Detect which cell encompasses the target text, then output its (x, y) center coordinate. 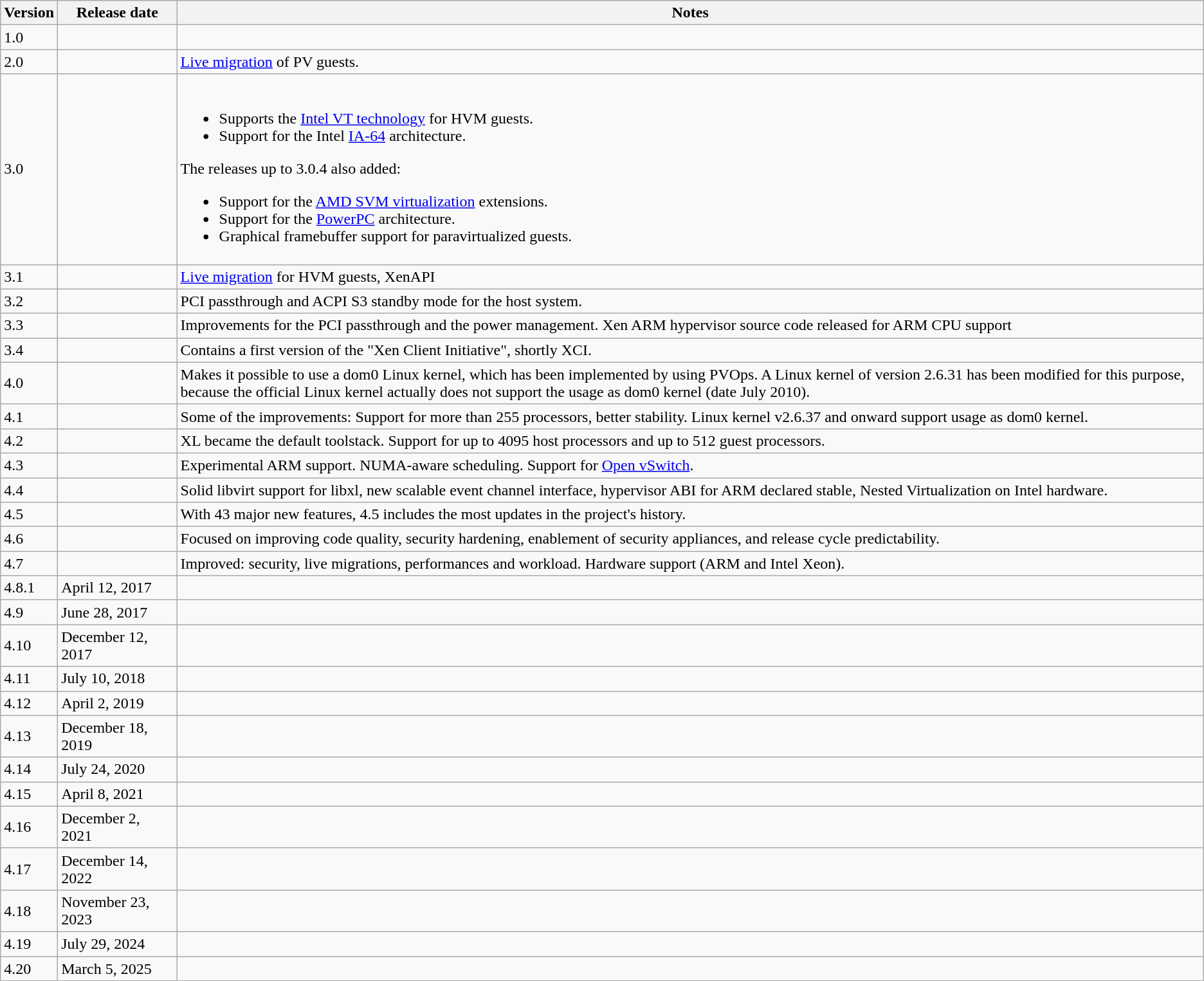
3.3 (30, 325)
4.19 (30, 944)
4.13 (30, 736)
Improved: security, live migrations, performances and workload. Hardware support (ARM and Intel Xeon). (690, 564)
April 12, 2017 (117, 588)
4.12 (30, 703)
4.1 (30, 416)
PCI passthrough and ACPI S3 standby mode for the host system. (690, 301)
Release date (117, 13)
4.10 (30, 646)
July 10, 2018 (117, 679)
4.11 (30, 679)
4.9 (30, 612)
4.18 (30, 911)
December 12, 2017 (117, 646)
July 24, 2020 (117, 769)
March 5, 2025 (117, 968)
4.16 (30, 827)
Version (30, 13)
With 43 major new features, 4.5 includes the most updates in the project's history. (690, 515)
Contains a first version of the "Xen Client Initiative", shortly XCI. (690, 350)
2.0 (30, 62)
4.3 (30, 465)
XL became the default toolstack. Support for up to 4095 host processors and up to 512 guest processors. (690, 441)
June 28, 2017 (117, 612)
3.4 (30, 350)
3.1 (30, 277)
Experimental ARM support. NUMA-aware scheduling. Support for Open vSwitch. (690, 465)
Live migration of PV guests. (690, 62)
4.0 (30, 383)
3.0 (30, 169)
Focused on improving code quality, security hardening, enablement of security appliances, and release cycle predictability. (690, 539)
Improvements for the PCI passthrough and the power management. Xen ARM hypervisor source code released for ARM CPU support (690, 325)
4.7 (30, 564)
Live migration for HVM guests, XenAPI (690, 277)
July 29, 2024 (117, 944)
December 18, 2019 (117, 736)
4.17 (30, 868)
4.20 (30, 968)
4.14 (30, 769)
November 23, 2023 (117, 911)
4.15 (30, 794)
4.5 (30, 515)
Notes (690, 13)
December 2, 2021 (117, 827)
3.2 (30, 301)
April 2, 2019 (117, 703)
1.0 (30, 37)
4.2 (30, 441)
4.8.1 (30, 588)
4.6 (30, 539)
December 14, 2022 (117, 868)
April 8, 2021 (117, 794)
4.4 (30, 490)
Some of the improvements: Support for more than 255 processors, better stability. Linux kernel v2.6.37 and onward support usage as dom0 kernel. (690, 416)
